Scan for the cell matching the given text and deliver its (x, y) coordinate at center. 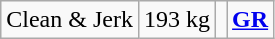
GR (250, 20)
Clean & Jerk (70, 20)
193 kg (176, 20)
